Find where the given text appears and provide that cell's center as (x, y) coordinate. 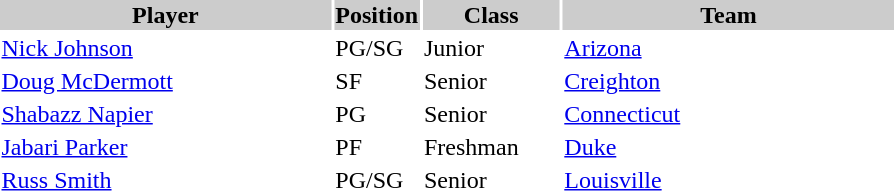
PF (377, 147)
Arizona (728, 48)
Doug McDermott (166, 81)
Duke (728, 147)
Position (377, 15)
SF (377, 81)
Connecticut (728, 114)
Team (728, 15)
Freshman (490, 147)
PG (377, 114)
Player (166, 15)
Jabari Parker (166, 147)
PG/SG (377, 48)
Shabazz Napier (166, 114)
Nick Johnson (166, 48)
Creighton (728, 81)
Class (490, 15)
Junior (490, 48)
